Provide the (X, Y) coordinate of the cell's center where the given text is located.  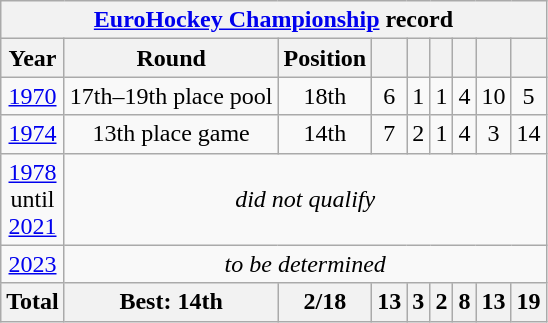
Round (171, 58)
19 (528, 302)
2023 (33, 264)
2/18 (325, 302)
17th–19th place pool (171, 96)
1974 (33, 134)
8 (464, 302)
6 (390, 96)
13th place game (171, 134)
7 (390, 134)
14 (528, 134)
10 (494, 96)
14th (325, 134)
Year (33, 58)
Total (33, 302)
18th (325, 96)
Position (325, 58)
1970 (33, 96)
5 (528, 96)
EuroHockey Championship record (274, 20)
1978until 2021 (33, 199)
did not qualify (305, 199)
to be determined (305, 264)
Best: 14th (171, 302)
